Return (x, y) of the center of cell containing provided text 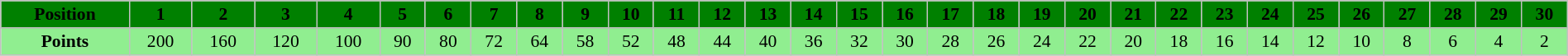
72 (495, 41)
17 (951, 15)
100 (348, 41)
80 (448, 41)
13 (767, 15)
29 (1499, 15)
58 (586, 41)
Points (65, 41)
120 (286, 41)
40 (767, 41)
7 (495, 15)
160 (223, 41)
11 (676, 15)
36 (814, 41)
52 (630, 41)
Position (65, 15)
1 (160, 15)
21 (1133, 15)
32 (858, 41)
19 (1042, 15)
3 (286, 15)
27 (1408, 15)
25 (1315, 15)
15 (858, 15)
44 (723, 41)
23 (1224, 15)
200 (160, 41)
48 (676, 41)
5 (402, 15)
9 (586, 15)
64 (539, 41)
90 (402, 41)
